Find where the given text appears and provide that cell's center as [X, Y] coordinate. 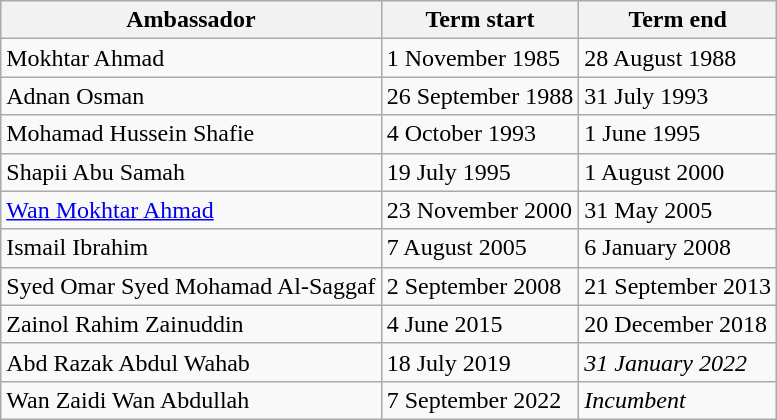
Mokhtar Ahmad [191, 58]
1 November 1985 [480, 58]
Syed Omar Syed Mohamad Al-Saggaf [191, 286]
31 July 1993 [678, 96]
31 May 2005 [678, 210]
23 November 2000 [480, 210]
Zainol Rahim Zainuddin [191, 324]
Shapii Abu Samah [191, 172]
28 August 1988 [678, 58]
1 August 2000 [678, 172]
Mohamad Hussein Shafie [191, 134]
Incumbent [678, 400]
Wan Zaidi Wan Abdullah [191, 400]
Ismail Ibrahim [191, 248]
19 July 1995 [480, 172]
1 June 1995 [678, 134]
7 August 2005 [480, 248]
26 September 1988 [480, 96]
2 September 2008 [480, 286]
20 December 2018 [678, 324]
Term start [480, 20]
4 October 1993 [480, 134]
7 September 2022 [480, 400]
Ambassador [191, 20]
Adnan Osman [191, 96]
Wan Mokhtar Ahmad [191, 210]
4 June 2015 [480, 324]
Term end [678, 20]
31 January 2022 [678, 362]
21 September 2013 [678, 286]
18 July 2019 [480, 362]
Abd Razak Abdul Wahab [191, 362]
6 January 2008 [678, 248]
